Detect which cell encompasses the target text, then output its (x, y) center coordinate. 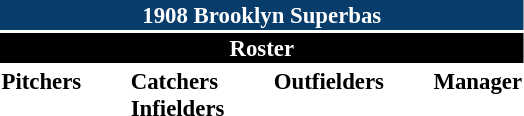
1908 Brooklyn Superbas (262, 15)
Roster (262, 48)
